Locate the cell with the specified text and output its (X, Y) center coordinate. 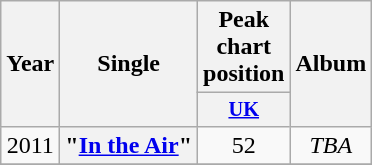
52 (244, 145)
UK (244, 110)
Album (331, 64)
Year (30, 64)
Peak chart position (244, 47)
TBA (331, 145)
2011 (30, 145)
"In the Air" (129, 145)
Single (129, 64)
